Output the [X, Y] coordinate of the center of the cell containing the given text.  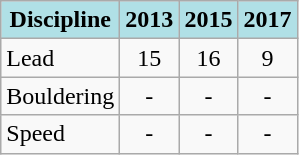
2015 [208, 20]
2013 [150, 20]
16 [208, 58]
Discipline [60, 20]
Bouldering [60, 96]
15 [150, 58]
2017 [268, 20]
Speed [60, 134]
9 [268, 58]
Lead [60, 58]
